Find where the given text appears and provide that cell's center as (x, y) coordinate. 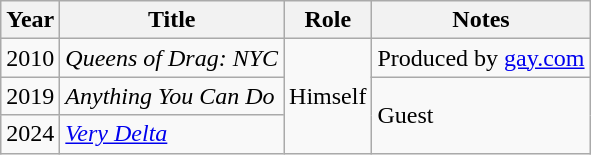
Role (328, 20)
Title (172, 20)
Queens of Drag: NYC (172, 58)
Notes (481, 20)
2024 (30, 134)
2019 (30, 96)
Produced by gay.com (481, 58)
Guest (481, 115)
Anything You Can Do (172, 96)
Very Delta (172, 134)
Year (30, 20)
2010 (30, 58)
Himself (328, 96)
